Determine the (x, y) coordinate at the center of the cell enclosing the given text.  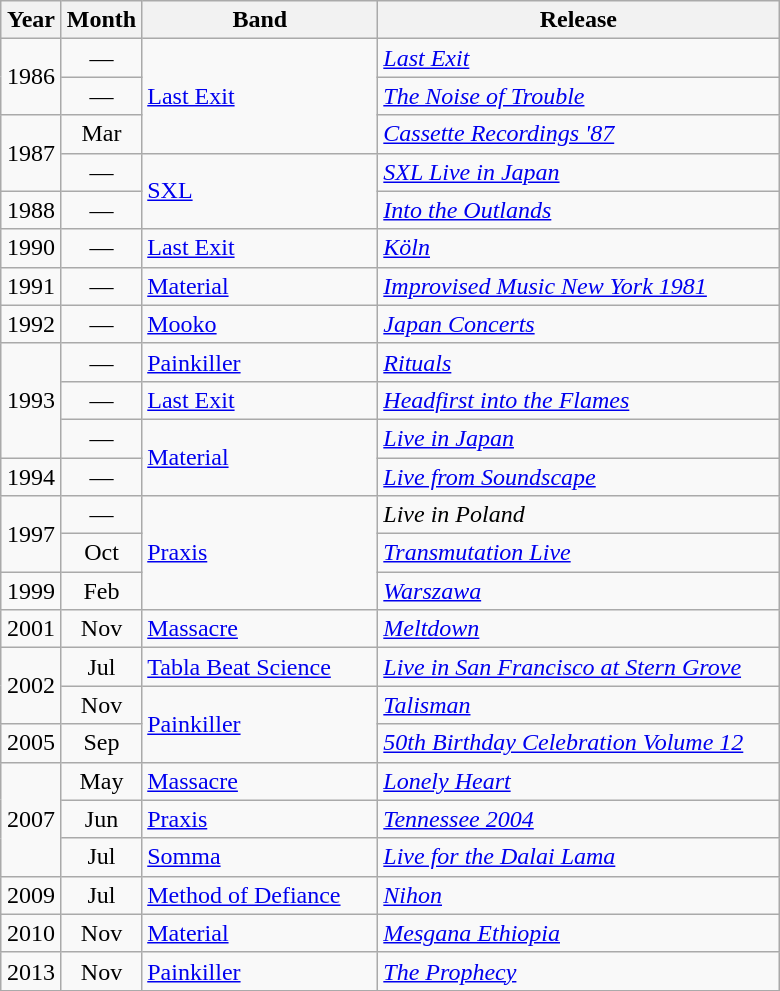
Live in Poland (578, 515)
1999 (32, 591)
Lonely Heart (578, 781)
Method of Defiance (260, 895)
Transmutation Live (578, 553)
50th Birthday Celebration Volume 12 (578, 743)
Tennessee 2004 (578, 819)
1986 (32, 77)
Headfirst into the Flames (578, 400)
Month (101, 20)
1992 (32, 324)
Rituals (578, 362)
2002 (32, 686)
The Prophecy (578, 971)
Tabla Beat Science (260, 667)
Cassette Recordings '87 (578, 134)
Into the Outlands (578, 210)
1990 (32, 248)
Warszawa (578, 591)
Sep (101, 743)
Live for the Dalai Lama (578, 857)
Jun (101, 819)
The Noise of Trouble (578, 96)
Köln (578, 248)
Live in San Francisco at Stern Grove (578, 667)
1997 (32, 534)
Nihon (578, 895)
1987 (32, 153)
Feb (101, 591)
2009 (32, 895)
Improvised Music New York 1981 (578, 286)
Somma (260, 857)
2013 (32, 971)
SXL (260, 191)
Year (32, 20)
2001 (32, 629)
Mar (101, 134)
2007 (32, 819)
2005 (32, 743)
1991 (32, 286)
1994 (32, 477)
Oct (101, 553)
Live from Soundscape (578, 477)
1993 (32, 400)
Mesgana Ethiopia (578, 933)
2010 (32, 933)
May (101, 781)
SXL Live in Japan (578, 172)
Live in Japan (578, 438)
Meltdown (578, 629)
Band (260, 20)
Japan Concerts (578, 324)
Release (578, 20)
1988 (32, 210)
Talisman (578, 705)
Mooko (260, 324)
